Capture the cell that displays the provided text and extract its (x, y) central coordinate. 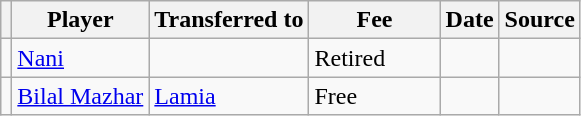
Fee (374, 20)
Free (374, 96)
Lamia (229, 96)
Bilal Mazhar (80, 96)
Nani (80, 58)
Transferred to (229, 20)
Source (540, 20)
Date (470, 20)
Player (80, 20)
Retired (374, 58)
